Determine the [x, y] coordinate at the center of the cell enclosing the given text.  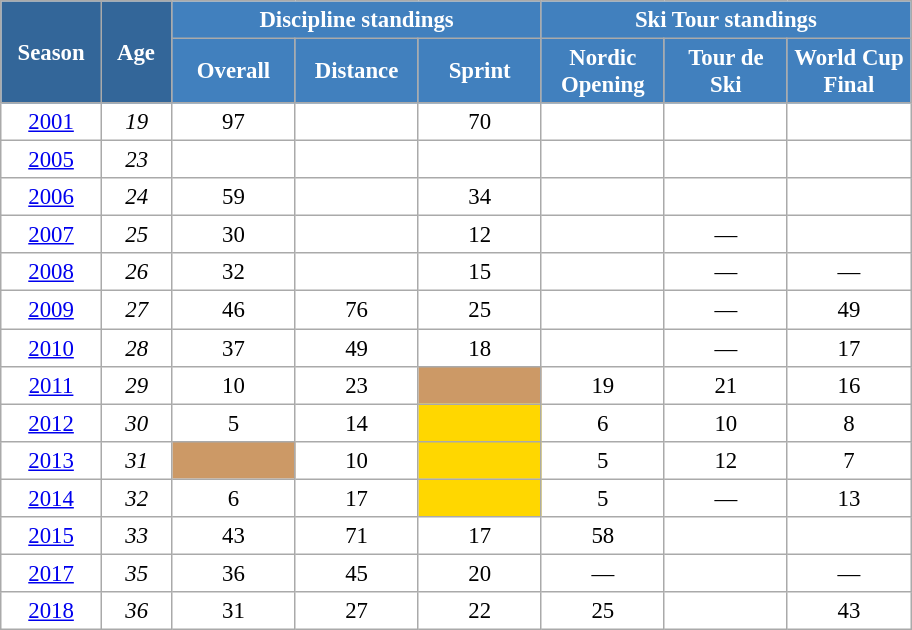
2005 [52, 160]
97 [234, 122]
26 [136, 273]
13 [848, 498]
Season [52, 52]
2011 [52, 385]
16 [848, 385]
Distance [356, 72]
21 [726, 385]
20 [480, 573]
22 [480, 611]
2017 [52, 573]
2009 [52, 310]
2008 [52, 273]
37 [234, 348]
2012 [52, 423]
71 [356, 536]
76 [356, 310]
Discipline standings [356, 20]
18 [480, 348]
58 [602, 536]
2006 [52, 197]
2014 [52, 498]
45 [356, 573]
46 [234, 310]
28 [136, 348]
33 [136, 536]
35 [136, 573]
59 [234, 197]
Age [136, 52]
2001 [52, 122]
29 [136, 385]
Ski Tour standings [726, 20]
Overall [234, 72]
70 [480, 122]
World CupFinal [848, 72]
2010 [52, 348]
Tour deSki [726, 72]
2015 [52, 536]
2007 [52, 235]
2018 [52, 611]
Sprint [480, 72]
NordicOpening [602, 72]
24 [136, 197]
7 [848, 460]
34 [480, 197]
8 [848, 423]
2013 [52, 460]
14 [356, 423]
15 [480, 273]
